Pinpoint the cell where the given text exists, returning its [x, y] midpoint coordinate. 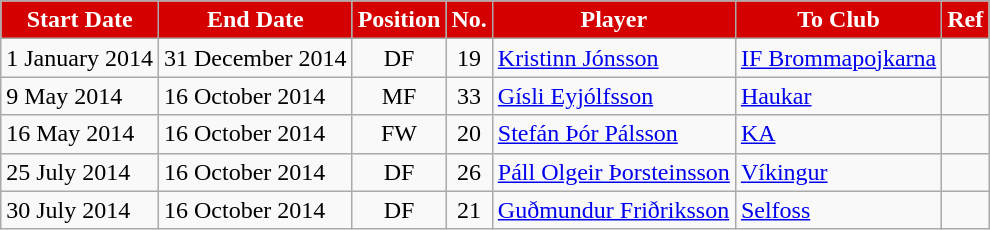
Position [399, 20]
Víkingur [838, 172]
31 December 2014 [255, 58]
9 May 2014 [80, 96]
Start Date [80, 20]
30 July 2014 [80, 210]
Gísli Eyjólfsson [614, 96]
KA [838, 134]
No. [469, 20]
Kristinn Jónsson [614, 58]
MF [399, 96]
End Date [255, 20]
FW [399, 134]
33 [469, 96]
IF Brommapojkarna [838, 58]
Guðmundur Friðriksson [614, 210]
Selfoss [838, 210]
19 [469, 58]
Stefán Þór Pálsson [614, 134]
21 [469, 210]
Haukar [838, 96]
Player [614, 20]
To Club [838, 20]
Ref [966, 20]
Páll Olgeir Þorsteinsson [614, 172]
20 [469, 134]
25 July 2014 [80, 172]
26 [469, 172]
16 May 2014 [80, 134]
1 January 2014 [80, 58]
